Search for the cell housing the specified text and yield its [x, y] center coordinate. 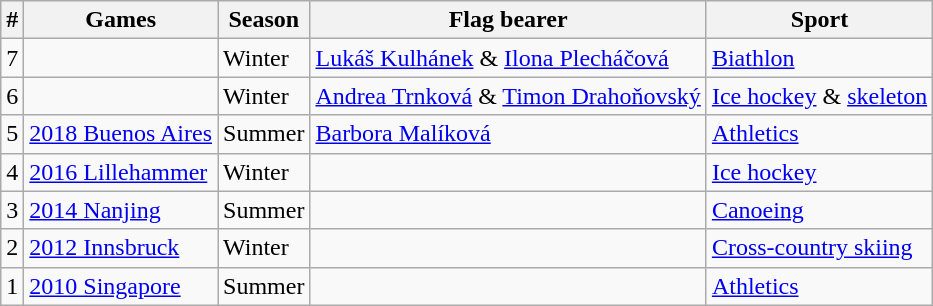
4 [12, 172]
5 [12, 134]
2 [12, 248]
Cross-country skiing [819, 248]
3 [12, 210]
Ice hockey & skeleton [819, 96]
Canoeing [819, 210]
2010 Singapore [121, 286]
Lukáš Kulhánek & Ilona Plecháčová [508, 58]
Games [121, 20]
2014 Nanjing [121, 210]
Season [264, 20]
Flag bearer [508, 20]
Andrea Trnková & Timon Drahoňovský [508, 96]
Sport [819, 20]
2012 Innsbruck [121, 248]
Barbora Malíková [508, 134]
6 [12, 96]
2016 Lillehammer [121, 172]
2018 Buenos Aires [121, 134]
7 [12, 58]
Ice hockey [819, 172]
# [12, 20]
Biathlon [819, 58]
1 [12, 286]
